Find where the given text appears and provide that cell's center as (x, y) coordinate. 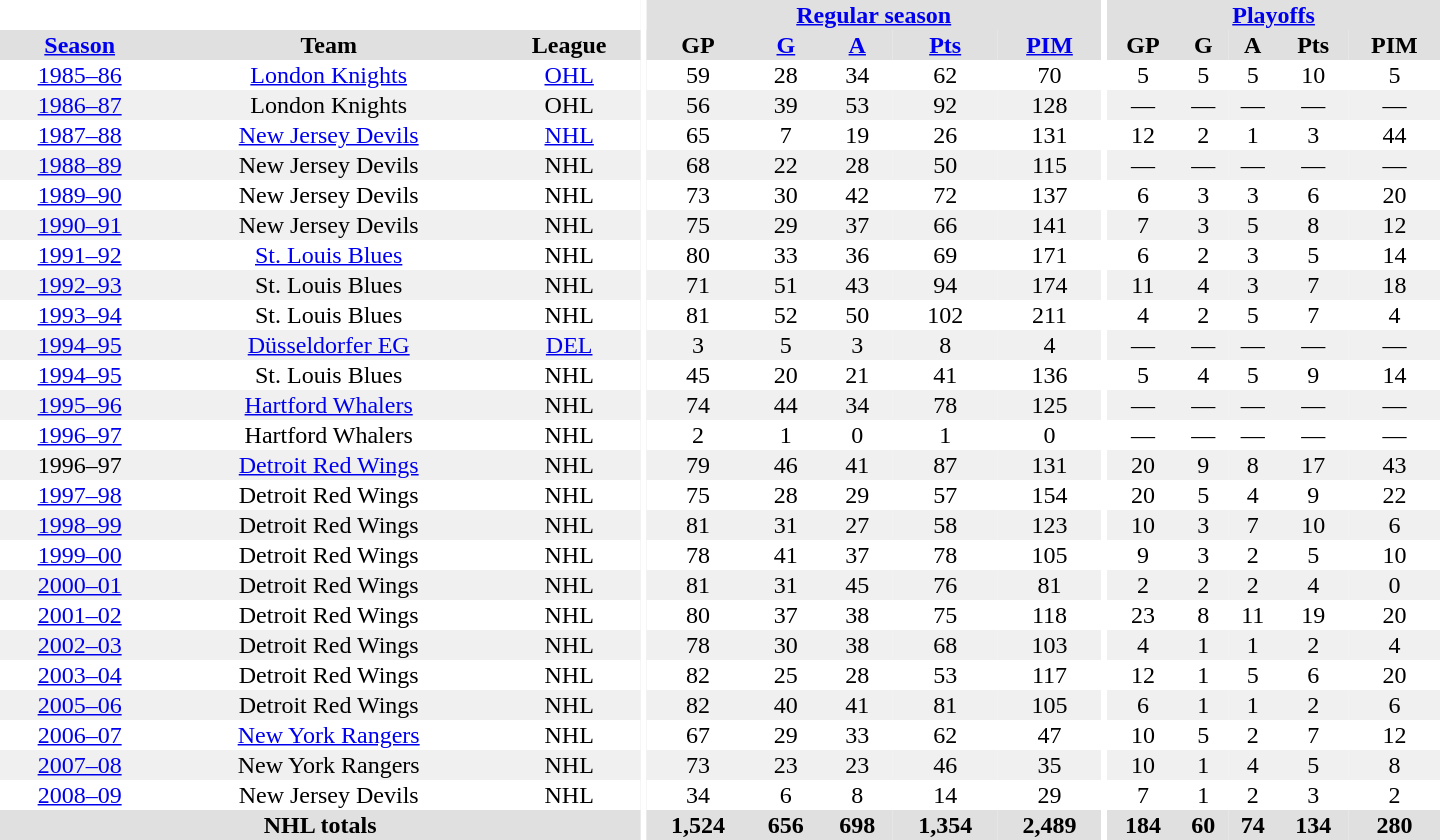
21 (858, 375)
154 (1049, 495)
69 (945, 255)
2008–09 (80, 795)
35 (1049, 765)
184 (1142, 825)
171 (1049, 255)
52 (786, 315)
1989–90 (80, 195)
118 (1049, 615)
134 (1312, 825)
280 (1394, 825)
2,489 (1049, 825)
123 (1049, 525)
174 (1049, 285)
698 (858, 825)
1992–93 (80, 285)
1993–94 (80, 315)
72 (945, 195)
Season (80, 45)
58 (945, 525)
39 (786, 105)
40 (786, 705)
87 (945, 465)
2002–03 (80, 645)
1991–92 (80, 255)
2001–02 (80, 615)
71 (698, 285)
25 (786, 675)
115 (1049, 165)
94 (945, 285)
Playoffs (1274, 15)
57 (945, 495)
17 (1312, 465)
Team (328, 45)
125 (1049, 405)
42 (858, 195)
League (569, 45)
2000–01 (80, 585)
1,354 (945, 825)
128 (1049, 105)
59 (698, 75)
1987–88 (80, 135)
1986–87 (80, 105)
656 (786, 825)
1988–89 (80, 165)
137 (1049, 195)
117 (1049, 675)
136 (1049, 375)
56 (698, 105)
Düsseldorfer EG (328, 345)
1999–00 (80, 555)
2007–08 (80, 765)
Regular season (874, 15)
102 (945, 315)
2003–04 (80, 675)
1990–91 (80, 225)
76 (945, 585)
141 (1049, 225)
60 (1204, 825)
79 (698, 465)
DEL (569, 345)
NHL totals (320, 825)
65 (698, 135)
18 (1394, 285)
70 (1049, 75)
1,524 (698, 825)
47 (1049, 735)
66 (945, 225)
1998–99 (80, 525)
2005–06 (80, 705)
211 (1049, 315)
36 (858, 255)
27 (858, 525)
92 (945, 105)
1997–98 (80, 495)
1995–96 (80, 405)
67 (698, 735)
103 (1049, 645)
2006–07 (80, 735)
26 (945, 135)
51 (786, 285)
1985–86 (80, 75)
